Output the [x, y] coordinate of the center of the cell containing the given text.  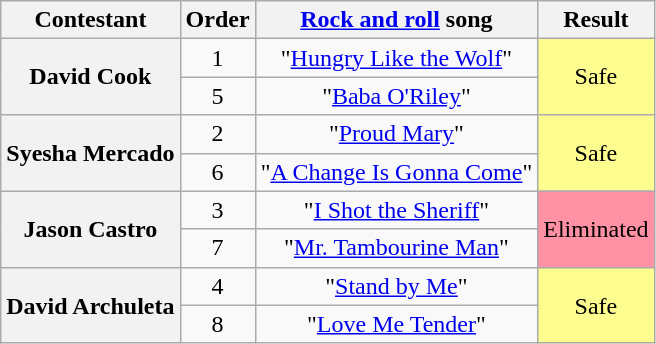
5 [218, 96]
"I Shot the Sheriff" [396, 210]
4 [218, 286]
"A Change Is Gonna Come" [396, 172]
"Stand by Me" [396, 286]
"Baba O'Riley" [396, 96]
Eliminated [596, 229]
6 [218, 172]
Syesha Mercado [90, 153]
"Mr. Tambourine Man" [396, 248]
"Proud Mary" [396, 134]
Order [218, 20]
"Love Me Tender" [396, 324]
Contestant [90, 20]
2 [218, 134]
David Archuleta [90, 305]
1 [218, 58]
"Hungry Like the Wolf" [396, 58]
8 [218, 324]
3 [218, 210]
Jason Castro [90, 229]
Result [596, 20]
David Cook [90, 77]
Rock and roll song [396, 20]
7 [218, 248]
